Return the [X, Y] coordinate for the center point of the cell that contains the specified text.  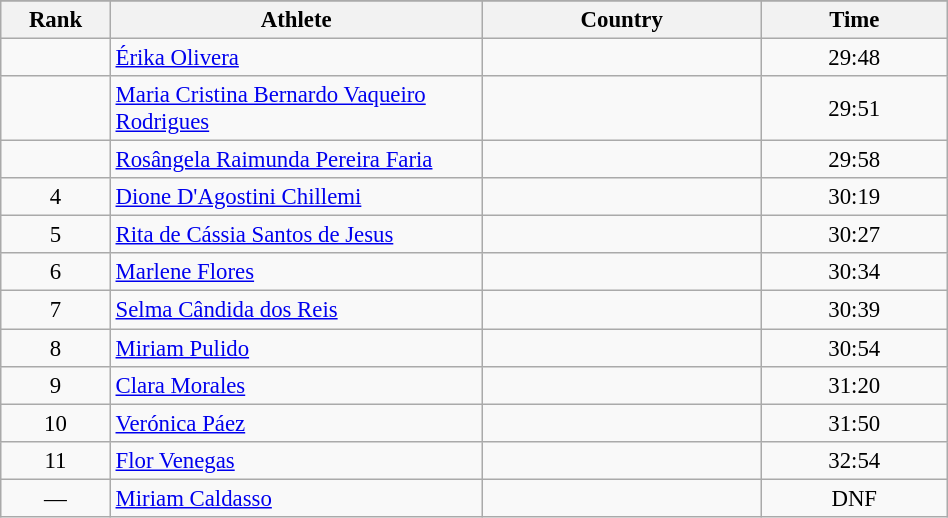
30:19 [854, 197]
Clara Morales [296, 385]
30:27 [854, 235]
Érika Olivera [296, 58]
29:58 [854, 160]
Dione D'Agostini Chillemi [296, 197]
11 [56, 460]
6 [56, 273]
29:51 [854, 108]
Marlene Flores [296, 273]
Rosângela Raimunda Pereira Faria [296, 160]
31:50 [854, 423]
32:54 [854, 460]
Miriam Caldasso [296, 498]
31:20 [854, 385]
10 [56, 423]
Selma Cândida dos Reis [296, 310]
8 [56, 348]
Rank [56, 20]
29:48 [854, 58]
Time [854, 20]
7 [56, 310]
30:39 [854, 310]
DNF [854, 498]
30:34 [854, 273]
Flor Venegas [296, 460]
5 [56, 235]
30:54 [854, 348]
Athlete [296, 20]
Rita de Cássia Santos de Jesus [296, 235]
Country [622, 20]
Miriam Pulido [296, 348]
Maria Cristina Bernardo Vaqueiro Rodrigues [296, 108]
Verónica Páez [296, 423]
— [56, 498]
9 [56, 385]
4 [56, 197]
